Scan for the cell matching the given text and deliver its (X, Y) coordinate at center. 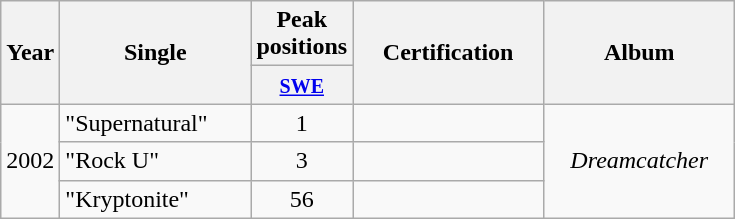
Certification (448, 52)
Peak positions (302, 34)
2002 (30, 161)
Single (156, 52)
Dreamcatcher (640, 161)
"Supernatural" (156, 123)
"Kryptonite" (156, 199)
SWE (302, 85)
Year (30, 52)
"Rock U" (156, 161)
1 (302, 123)
56 (302, 199)
Album (640, 52)
3 (302, 161)
